Search for the cell housing the specified text and yield its [X, Y] center coordinate. 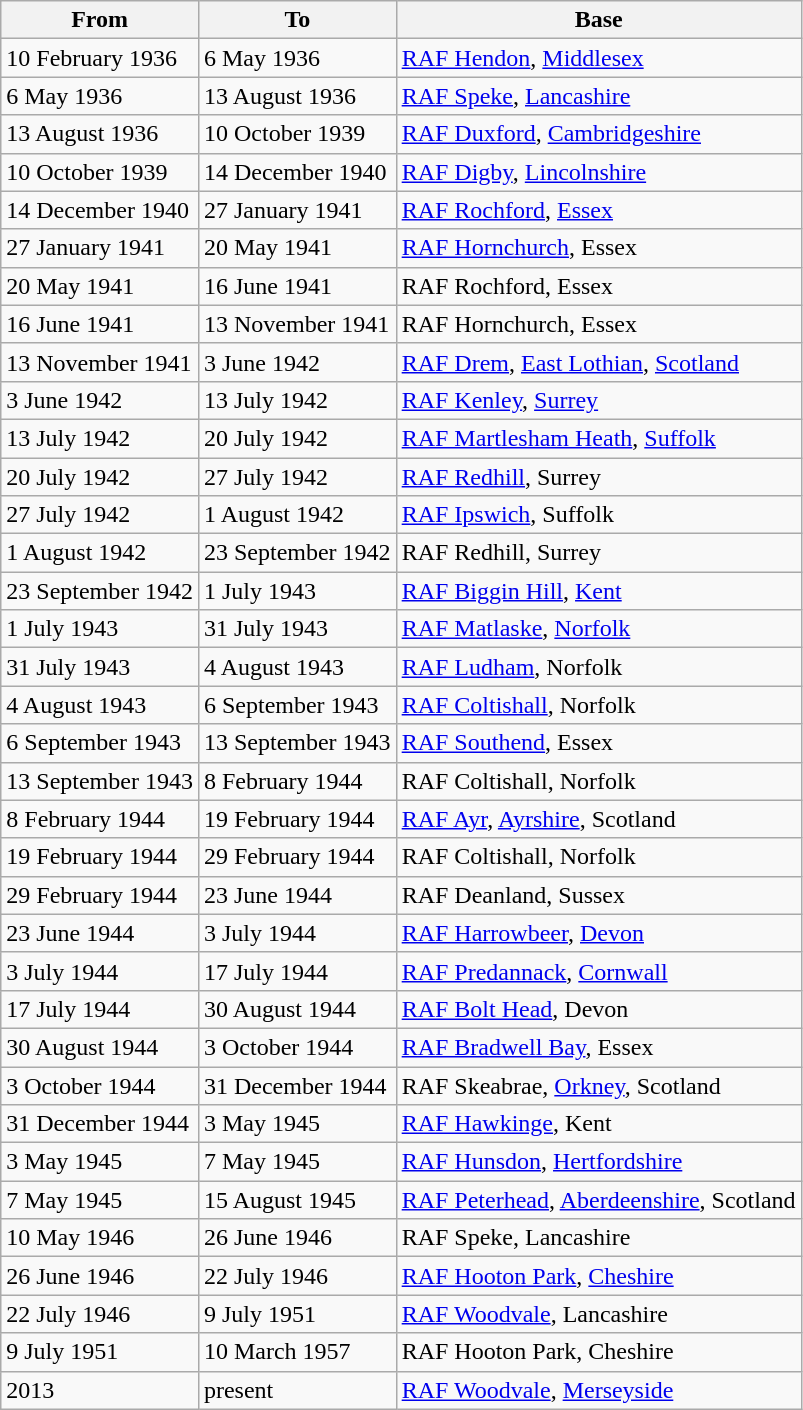
RAF Ludham, Norfolk [598, 667]
RAF Kenley, Surrey [598, 400]
RAF Ipswich, Suffolk [598, 515]
RAF Southend, Essex [598, 743]
RAF Predannack, Cornwall [598, 971]
RAF Ayr, Ayrshire, Scotland [598, 819]
RAF Martlesham Heath, Suffolk [598, 438]
RAF Bolt Head, Devon [598, 1009]
RAF Drem, East Lothian, Scotland [598, 362]
RAF Digby, Lincolnshire [598, 172]
RAF Hunsdon, Hertfordshire [598, 1162]
RAF Woodvale, Merseyside [598, 1390]
RAF Harrowbeer, Devon [598, 933]
RAF Bradwell Bay, Essex [598, 1047]
10 February 1936 [100, 58]
RAF Woodvale, Lancashire [598, 1314]
RAF Peterhead, Aberdeenshire, Scotland [598, 1200]
2013 [100, 1390]
RAF Deanland, Sussex [598, 895]
RAF Hawkinge, Kent [598, 1124]
RAF Duxford, Cambridgeshire [598, 134]
10 May 1946 [100, 1238]
To [297, 20]
present [297, 1390]
Base [598, 20]
RAF Skeabrae, Orkney, Scotland [598, 1085]
15 August 1945 [297, 1200]
RAF Hendon, Middlesex [598, 58]
From [100, 20]
RAF Biggin Hill, Kent [598, 591]
RAF Matlaske, Norfolk [598, 629]
10 March 1957 [297, 1352]
